Find where the given text appears and provide that cell's center as [X, Y] coordinate. 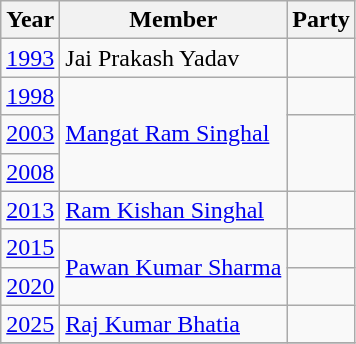
2015 [30, 248]
1993 [30, 58]
2025 [30, 324]
Jai Prakash Yadav [174, 58]
Member [174, 20]
Pawan Kumar Sharma [174, 267]
2013 [30, 210]
1998 [30, 96]
2008 [30, 172]
2003 [30, 134]
Ram Kishan Singhal [174, 210]
2020 [30, 286]
Party [321, 20]
Mangat Ram Singhal [174, 134]
Raj Kumar Bhatia [174, 324]
Year [30, 20]
